Pinpoint the cell where the given text exists, returning its [X, Y] midpoint coordinate. 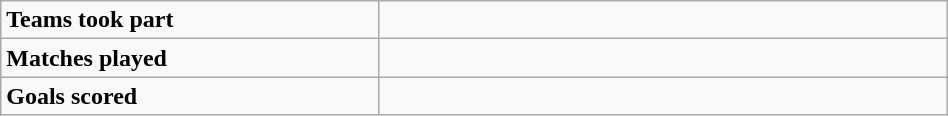
Teams took part [190, 20]
Matches played [190, 58]
Goals scored [190, 96]
